Detect which cell encompasses the target text, then output its (x, y) center coordinate. 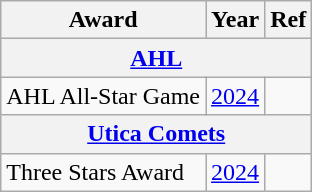
Award (104, 20)
AHL All-Star Game (104, 96)
Utica Comets (156, 134)
Three Stars Award (104, 172)
Year (236, 20)
AHL (156, 58)
Ref (288, 20)
